Capture the cell that displays the provided text and extract its [x, y] central coordinate. 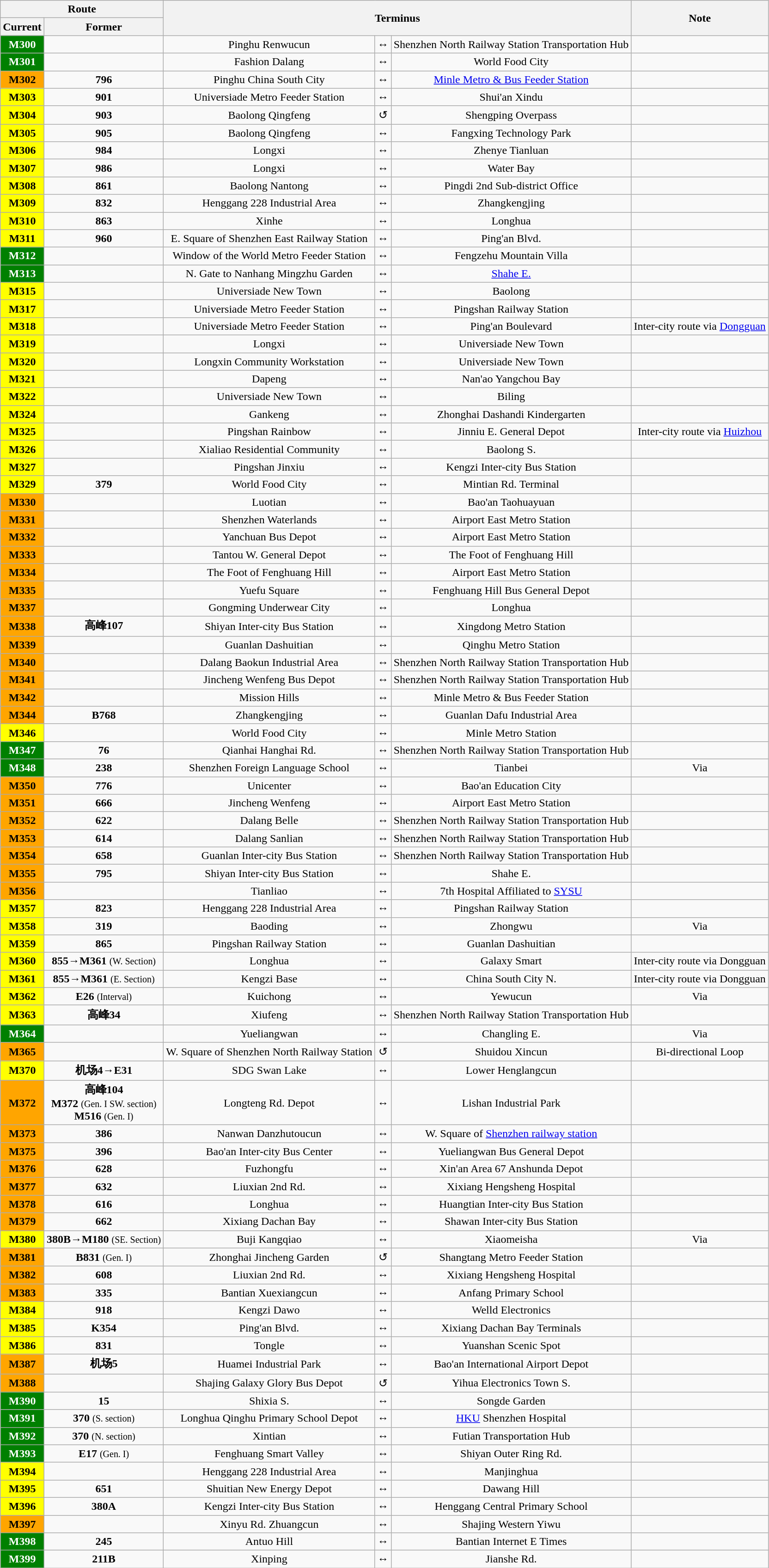
Shenzhen Waterlands [269, 520]
Pingshan Jinxiu [269, 467]
M304 [22, 115]
Fenghuang Hill Bus General Depot [511, 590]
984 [104, 151]
M348 [22, 768]
Shawan Inter-city Bus Station [511, 1222]
M321 [22, 379]
机场5 [104, 1364]
986 [104, 168]
M309 [22, 203]
Mission Hills [269, 697]
Bao'an Education City [511, 786]
Zhongwu [511, 926]
M313 [22, 273]
M359 [22, 944]
Gongming Underwear City [269, 607]
M377 [22, 1187]
370 (N. section) [104, 1436]
Guanlan Dafu Industrial Area [511, 715]
M300 [22, 44]
628 [104, 1169]
W. Square of Shenzhen North Railway Station [269, 1052]
M387 [22, 1364]
Window of the World Metro Feeder Station [269, 256]
Xinhe [269, 221]
M301 [22, 62]
M399 [22, 1559]
861 [104, 186]
M380 [22, 1239]
901 [104, 97]
Baoding [269, 926]
Shengping Overpass [511, 115]
Yueliangwan Bus General Depot [511, 1151]
Current [22, 27]
Antuo Hill [269, 1542]
776 [104, 786]
Yueliangwan [269, 1034]
M307 [22, 168]
Shuidou Xincun [511, 1052]
M373 [22, 1134]
M326 [22, 449]
Longxin Community Workstation [269, 362]
666 [104, 803]
Unicenter [269, 786]
M393 [22, 1453]
370 (S. section) [104, 1418]
Bao'an Inter-city Bus Center [269, 1151]
Yuanshan Scenic Spot [511, 1345]
Pinghu China South City [269, 79]
M346 [22, 733]
M390 [22, 1401]
Xixiang Dachan Bay [269, 1222]
M338 [22, 626]
M351 [22, 803]
M320 [22, 362]
M370 [22, 1071]
Pingshan Rainbow [269, 432]
E. Square of Shenzhen East Railway Station [269, 238]
Guanlan Inter-city Bus Station [269, 856]
M324 [22, 414]
Xialiao Residential Community [269, 449]
M329 [22, 484]
Futian Transportation Hub [511, 1436]
M383 [22, 1293]
380B→M180 (SE. Section) [104, 1239]
76 [104, 750]
Jinniu E. General Depot [511, 432]
Kengzi Dawo [269, 1310]
319 [104, 926]
Tianbei [511, 768]
M397 [22, 1524]
Mintian Rd. Terminal [511, 484]
905 [104, 133]
918 [104, 1310]
Lishan Industrial Park [511, 1103]
Huangtian Inter-city Bus Station [511, 1204]
Tianliao [269, 891]
Yihua Electronics Town S. [511, 1383]
855→M361 (E. Section) [104, 979]
Bi-directional Loop [700, 1052]
Manjinghua [511, 1471]
高峰107 [104, 626]
M378 [22, 1204]
M341 [22, 680]
15 [104, 1401]
Biling [511, 397]
M322 [22, 397]
831 [104, 1345]
Jianshe Rd. [511, 1559]
M350 [22, 786]
M396 [22, 1506]
Huamei Industrial Park [269, 1364]
Songde Garden [511, 1401]
Gankeng [269, 414]
W. Square of Shenzhen railway station [511, 1134]
796 [104, 79]
Shuitian New Energy Depot [269, 1489]
M372 [22, 1103]
Galaxy Smart [511, 961]
M376 [22, 1169]
Fuzhongfu [269, 1169]
Route [82, 9]
M354 [22, 856]
335 [104, 1293]
Inter-city route via Huizhou [700, 432]
Xin'an Area 67 Anshunda Depot [511, 1169]
M325 [22, 432]
M398 [22, 1542]
Xiufeng [269, 1015]
608 [104, 1275]
M303 [22, 97]
M379 [22, 1222]
N. Gate to Nanhang Mingzhu Garden [269, 273]
823 [104, 908]
238 [104, 768]
Shixia S. [269, 1401]
M361 [22, 979]
Longteng Rd. Depot [269, 1103]
Note [700, 18]
M360 [22, 961]
M364 [22, 1034]
Qinghu Metro Station [511, 645]
Jincheng Wenfeng Bus Depot [269, 680]
Xiaomeisha [511, 1239]
Tantou W. General Depot [269, 555]
M335 [22, 590]
M319 [22, 344]
Ping'an Boulevard [511, 326]
Bantian Xuexiangcun [269, 1293]
M327 [22, 467]
M352 [22, 821]
M310 [22, 221]
M339 [22, 645]
Baolong [511, 291]
M331 [22, 520]
Bao'an Taohuayuan [511, 502]
386 [104, 1134]
M386 [22, 1345]
Fenghuang Smart Valley [269, 1453]
M340 [22, 662]
211B [104, 1559]
Luotian [269, 502]
Tongle [269, 1345]
Zhonghai Dashandi Kindergarten [511, 414]
M334 [22, 572]
Shiyan Outer Ring Rd. [511, 1453]
Yuefu Square [269, 590]
机场4→E31 [104, 1071]
M385 [22, 1328]
Kuichong [269, 996]
Lower Henglangcun [511, 1071]
Dalang Sanlian [269, 838]
Dalang Baokun Industrial Area [269, 662]
Henggang Central Primary School [511, 1506]
Minle Metro Station [511, 733]
658 [104, 856]
Baolong S. [511, 449]
M305 [22, 133]
795 [104, 873]
M330 [22, 502]
865 [104, 944]
M394 [22, 1471]
E26 (Interval) [104, 996]
832 [104, 203]
Zhenye Tianluan [511, 151]
Xinping [269, 1559]
Shangtang Metro Feeder Station [511, 1257]
M362 [22, 996]
M344 [22, 715]
M302 [22, 79]
245 [104, 1542]
M311 [22, 238]
K354 [104, 1328]
Welld Electronics [511, 1310]
M392 [22, 1436]
B768 [104, 715]
China South City N. [511, 979]
Baolong Nantong [269, 186]
M356 [22, 891]
Yewucun [511, 996]
Former [104, 27]
Buji Kangqiao [269, 1239]
Fengzehu Mountain Villa [511, 256]
Jincheng Wenfeng [269, 803]
396 [104, 1151]
622 [104, 821]
M381 [22, 1257]
M357 [22, 908]
Zhonghai Jincheng Garden [269, 1257]
Xingdong Metro Station [511, 626]
M318 [22, 326]
Bantian Internet E Times [511, 1542]
616 [104, 1204]
M337 [22, 607]
Shui'an Xindu [511, 97]
Dalang Belle [269, 821]
M388 [22, 1383]
M308 [22, 186]
863 [104, 221]
Nanwan Danzhutoucun [269, 1134]
662 [104, 1222]
Fangxing Technology Park [511, 133]
614 [104, 838]
M375 [22, 1151]
855→M361 (W. Section) [104, 961]
7th Hospital Affiliated to SYSU [511, 891]
M395 [22, 1489]
Bao'an International Airport Depot [511, 1364]
M347 [22, 750]
Changling E. [511, 1034]
Dawang Hill [511, 1489]
高峰34 [104, 1015]
Yanchuan Bus Depot [269, 537]
M306 [22, 151]
M391 [22, 1418]
Pinghu Renwucun [269, 44]
M333 [22, 555]
379 [104, 484]
380A [104, 1506]
M365 [22, 1052]
Anfang Primary School [511, 1293]
M358 [22, 926]
M342 [22, 697]
Shajing Galaxy Glory Bus Depot [269, 1383]
Xixiang Dachan Bay Terminals [511, 1328]
Xinyu Rd. Zhuangcun [269, 1524]
Fashion Dalang [269, 62]
M382 [22, 1275]
Longhua Qinghu Primary School Depot [269, 1418]
B831 (Gen. I) [104, 1257]
Kengzi Base [269, 979]
M317 [22, 309]
Dapeng [269, 379]
Shenzhen Foreign Language School [269, 768]
903 [104, 115]
HKU Shenzhen Hospital [511, 1418]
M312 [22, 256]
960 [104, 238]
651 [104, 1489]
Nan'ao Yangchou Bay [511, 379]
Xintian [269, 1436]
M353 [22, 838]
Shajing Western Yiwu [511, 1524]
Pingdi 2nd Sub-district Office [511, 186]
M384 [22, 1310]
Terminus [397, 18]
SDG Swan Lake [269, 1071]
高峰104M372 (Gen. I SW. section)M516 (Gen. I) [104, 1103]
E17 (Gen. I) [104, 1453]
Qianhai Hanghai Rd. [269, 750]
M355 [22, 873]
632 [104, 1187]
M315 [22, 291]
M363 [22, 1015]
M332 [22, 537]
Water Bay [511, 168]
